Return the [X, Y] coordinate for the center point of the cell that contains the specified text.  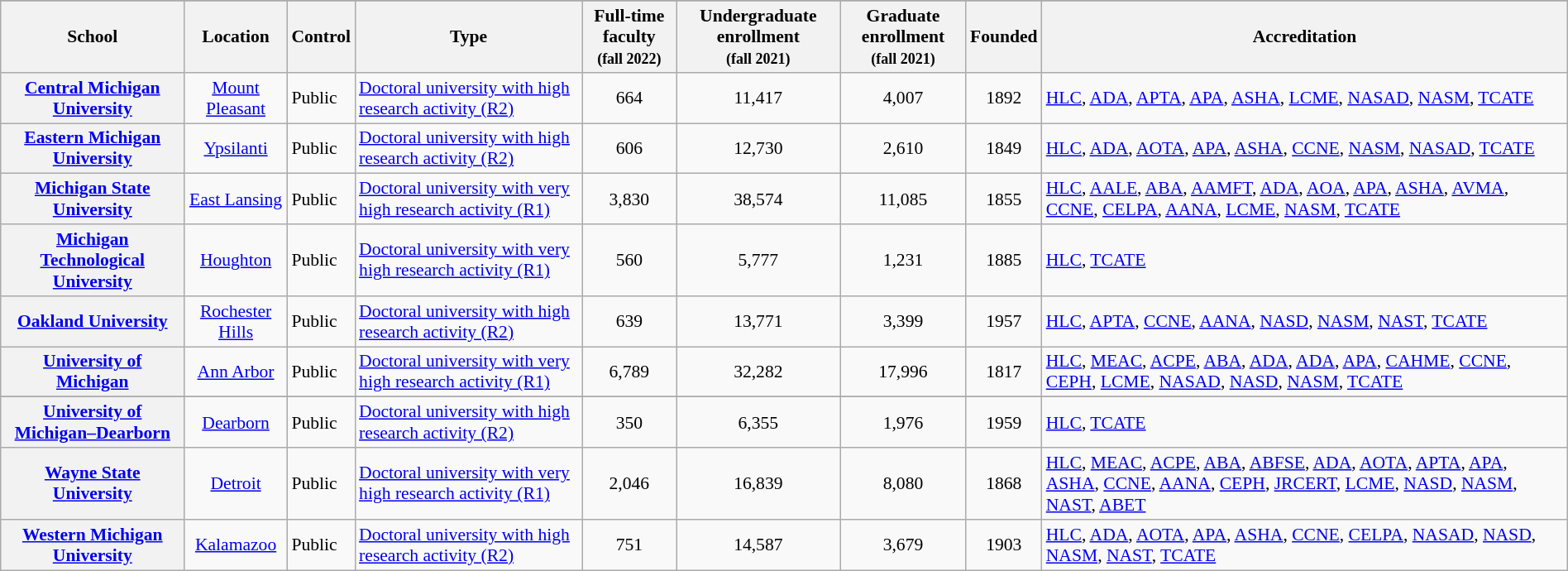
664 [629, 98]
Full-time faculty(fall 2022) [629, 36]
Central Michigan University [93, 98]
1868 [1004, 483]
School [93, 36]
4,007 [903, 98]
751 [629, 545]
Western Michigan University [93, 545]
13,771 [758, 321]
560 [629, 260]
HLC, AALE, ABA, AAMFT, ADA, AOA, APA, ASHA, AVMA, CCNE, CELPA, AANA, LCME, NASM, TCATE [1305, 199]
6,789 [629, 372]
3,399 [903, 321]
16,839 [758, 483]
Michigan State University [93, 199]
32,282 [758, 372]
12,730 [758, 149]
5,777 [758, 260]
11,085 [903, 199]
HLC, APTA, CCNE, AANA, NASD, NASM, NAST, TCATE [1305, 321]
Eastern Michigan University [93, 149]
Ann Arbor [237, 372]
Founded [1004, 36]
1892 [1004, 98]
HLC, MEAC, ACPE, ABA, ADA, ADA, APA, CAHME, CCNE, CEPH, LCME, NASAD, NASD, NASM, TCATE [1305, 372]
HLC, MEAC, ACPE, ABA, ABFSE, ADA, AOTA, APTA, APA, ASHA, CCNE, AANA, CEPH, JRCERT, LCME, NASD, NASM, NAST, ABET [1305, 483]
Mount Pleasant [237, 98]
3,830 [629, 199]
HLC, ADA, AOTA, APA, ASHA, CCNE, NASM, NASAD, TCATE [1305, 149]
Undergraduate enrollment(fall 2021) [758, 36]
East Lansing [237, 199]
1849 [1004, 149]
Michigan Technological University [93, 260]
2,046 [629, 483]
Graduate enrollment(fall 2021) [903, 36]
Detroit [237, 483]
HLC, ADA, APTA, APA, ASHA, LCME, NASAD, NASM, TCATE [1305, 98]
Accreditation [1305, 36]
Oakland University [93, 321]
1959 [1004, 422]
1,976 [903, 422]
Kalamazoo [237, 545]
Wayne State University [93, 483]
University of Michigan–Dearborn [93, 422]
1817 [1004, 372]
1855 [1004, 199]
Type [468, 36]
Houghton [237, 260]
11,417 [758, 98]
HLC, ADA, AOTA, APA, ASHA, CCNE, CELPA, NASAD, NASD, NASM, NAST, TCATE [1305, 545]
1957 [1004, 321]
Ypsilanti [237, 149]
639 [629, 321]
3,679 [903, 545]
38,574 [758, 199]
1885 [1004, 260]
14,587 [758, 545]
Location [237, 36]
Dearborn [237, 422]
Control [321, 36]
350 [629, 422]
17,996 [903, 372]
University of Michigan [93, 372]
8,080 [903, 483]
6,355 [758, 422]
Rochester Hills [237, 321]
1,231 [903, 260]
1903 [1004, 545]
606 [629, 149]
2,610 [903, 149]
